Find where the given text appears and provide that cell's center as [X, Y] coordinate. 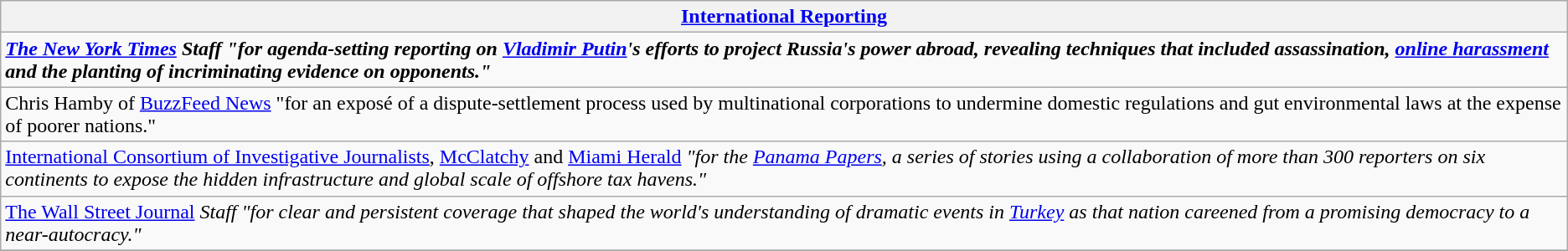
International Reporting [784, 17]
